Return the (x, y) coordinate for the center point of the cell that contains the specified text.  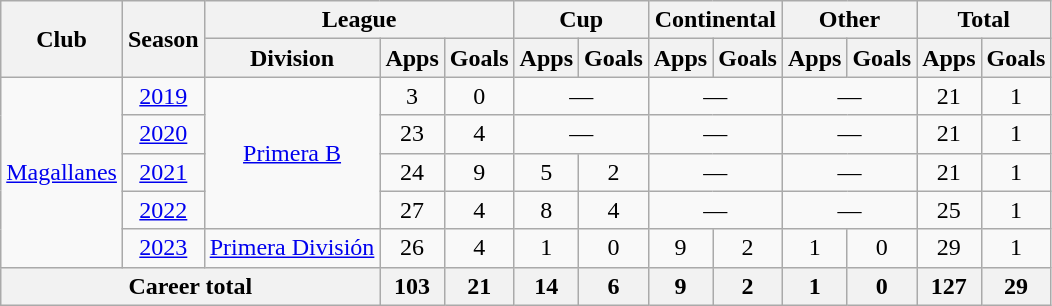
Season (163, 39)
Club (62, 39)
8 (546, 210)
26 (412, 248)
2020 (163, 134)
Primera B (292, 153)
Other (849, 20)
3 (412, 96)
Magallanes (62, 172)
Primera División (292, 248)
Total (984, 20)
5 (546, 172)
103 (412, 286)
27 (412, 210)
Continental (715, 20)
2021 (163, 172)
2023 (163, 248)
League (359, 20)
25 (949, 210)
24 (412, 172)
23 (412, 134)
2022 (163, 210)
Cup (581, 20)
14 (546, 286)
127 (949, 286)
Career total (190, 286)
2019 (163, 96)
Division (292, 58)
6 (614, 286)
